Determine the [x, y] coordinate at the center of the cell enclosing the given text.  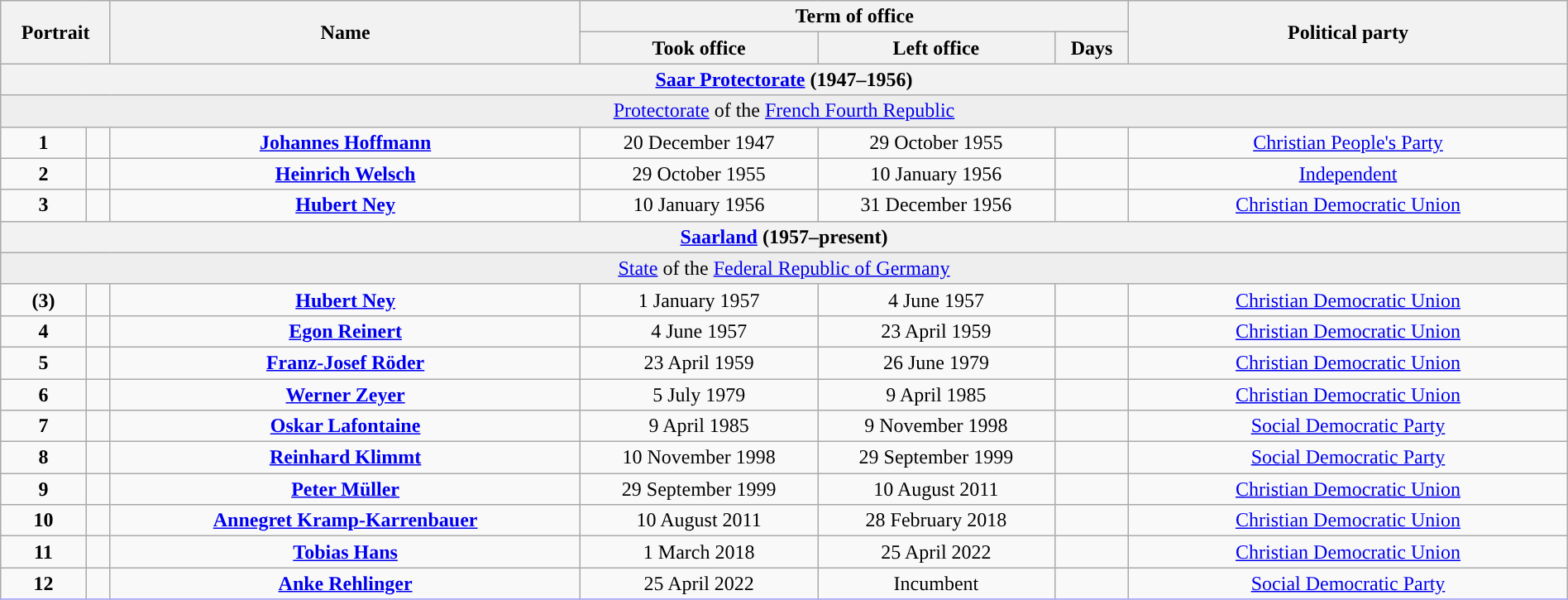
(3) [43, 300]
20 December 1947 [700, 142]
Tobias Hans [345, 552]
Annegret Kramp-Karrenbauer [345, 521]
Incumbent [936, 583]
31 December 1956 [936, 205]
Oskar Lafontaine [345, 426]
9 November 1998 [936, 426]
9 [43, 489]
11 [43, 552]
Anke Rehlinger [345, 583]
Left office [936, 48]
6 [43, 395]
Werner Zeyer [345, 395]
1 [43, 142]
Saarland (1957–present) [784, 237]
Egon Reinert [345, 331]
Name [345, 32]
Days [1092, 48]
5 July 1979 [700, 395]
Term of office [855, 17]
Took office [700, 48]
1 March 2018 [700, 552]
Franz-Josef Röder [345, 362]
28 February 2018 [936, 521]
State of the Federal Republic of Germany [784, 268]
Political party [1348, 32]
Portrait [56, 32]
Peter Müller [345, 489]
10 [43, 521]
1 January 1957 [700, 300]
10 November 1998 [700, 458]
Heinrich Welsch [345, 174]
12 [43, 583]
Reinhard Klimmt [345, 458]
7 [43, 426]
Protectorate of the French Fourth Republic [784, 111]
2 [43, 174]
8 [43, 458]
Independent [1348, 174]
26 June 1979 [936, 362]
Saar Protectorate (1947–1956) [784, 79]
4 [43, 331]
5 [43, 362]
Johannes Hoffmann [345, 142]
Christian People's Party [1348, 142]
3 [43, 205]
